For the text-containing cell, return its midpoint in [x, y] coordinate format. 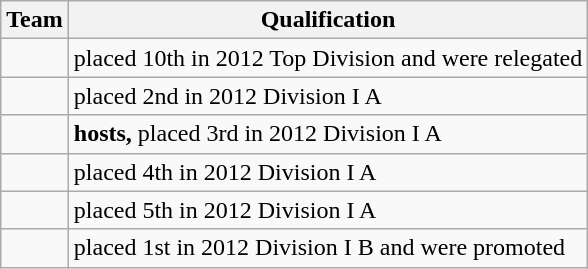
placed 10th in 2012 Top Division and were relegated [328, 58]
placed 4th in 2012 Division I A [328, 172]
placed 5th in 2012 Division I A [328, 210]
Team [35, 20]
placed 1st in 2012 Division I B and were promoted [328, 248]
hosts, placed 3rd in 2012 Division I A [328, 134]
Qualification [328, 20]
placed 2nd in 2012 Division I A [328, 96]
